From the cell containing the given text, extract its center point as (X, Y) coordinate. 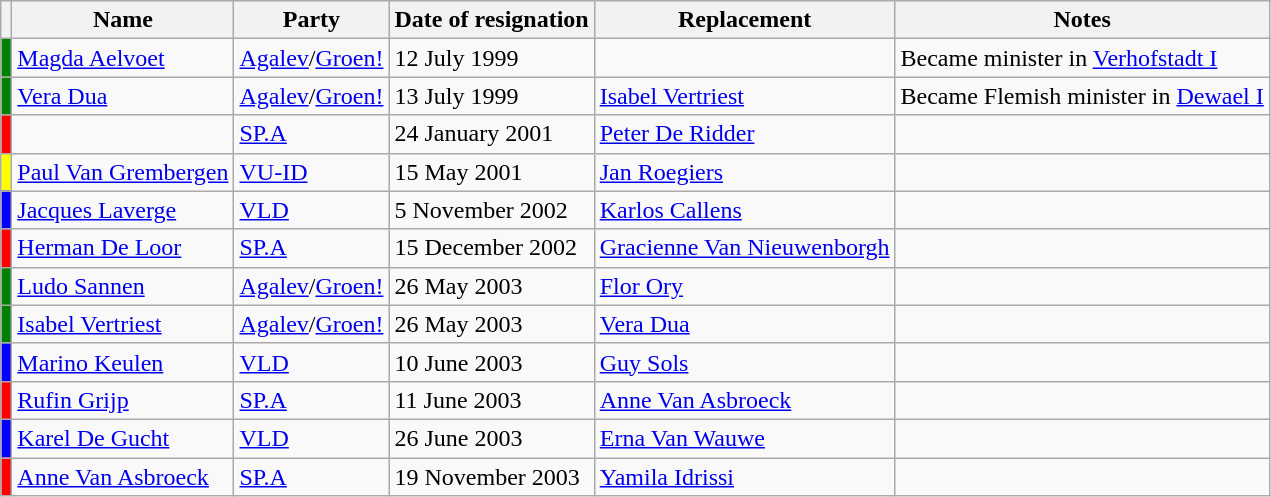
Jan Roegiers (744, 172)
Notes (1082, 20)
Herman De Loor (123, 248)
Karel De Gucht (123, 438)
12 July 1999 (492, 58)
5 November 2002 (492, 210)
Date of resignation (492, 20)
19 November 2003 (492, 477)
VU-ID (312, 172)
Became Flemish minister in Dewael I (1082, 96)
Jacques Laverge (123, 210)
15 December 2002 (492, 248)
24 January 2001 (492, 134)
13 July 1999 (492, 96)
26 June 2003 (492, 438)
Erna Van Wauwe (744, 438)
Rufin Grijp (123, 400)
Karlos Callens (744, 210)
Name (123, 20)
Yamila Idrissi (744, 477)
15 May 2001 (492, 172)
Peter De Ridder (744, 134)
Flor Ory (744, 286)
10 June 2003 (492, 362)
Paul Van Grembergen (123, 172)
Gracienne Van Nieuwenborgh (744, 248)
Replacement (744, 20)
Guy Sols (744, 362)
Ludo Sannen (123, 286)
Became minister in Verhofstadt I (1082, 58)
Magda Aelvoet (123, 58)
Party (312, 20)
11 June 2003 (492, 400)
Marino Keulen (123, 362)
